Pinpoint the cell where the given text exists, returning its (X, Y) midpoint coordinate. 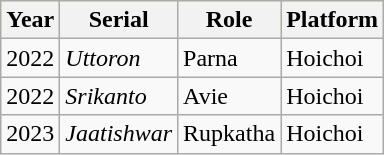
Jaatishwar (119, 134)
Platform (332, 20)
Srikanto (119, 96)
Rupkatha (230, 134)
Parna (230, 58)
Year (30, 20)
2023 (30, 134)
Uttoron (119, 58)
Avie (230, 96)
Role (230, 20)
Serial (119, 20)
